Return [X, Y] of the center of cell containing provided text 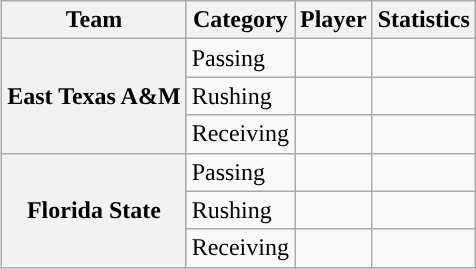
Florida State [94, 210]
Team [94, 20]
East Texas A&M [94, 96]
Statistics [424, 20]
Category [240, 20]
Player [333, 20]
